Identify which cell holds the provided text, then report its [x, y] central coordinate. 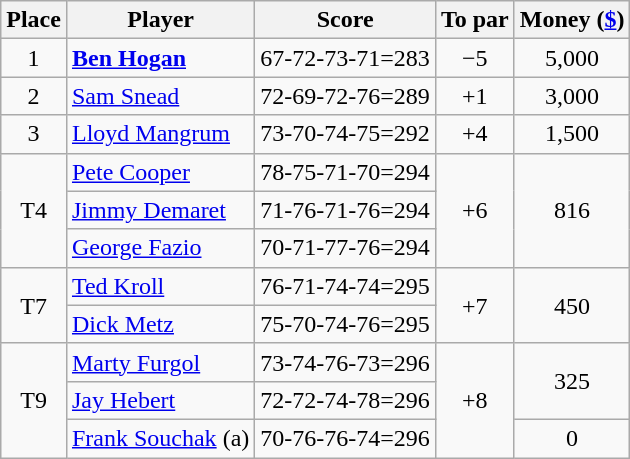
George Fazio [160, 248]
Jay Hebert [160, 400]
76-71-74-74=295 [346, 286]
Dick Metz [160, 324]
70-76-76-74=296 [346, 438]
Lloyd Mangrum [160, 134]
Marty Furgol [160, 362]
+6 [474, 210]
78-75-71-70=294 [346, 172]
Player [160, 20]
2 [34, 96]
Ted Kroll [160, 286]
0 [572, 438]
73-70-74-75=292 [346, 134]
5,000 [572, 58]
T9 [34, 400]
+4 [474, 134]
72-69-72-76=289 [346, 96]
Ben Hogan [160, 58]
67-72-73-71=283 [346, 58]
Score [346, 20]
73-74-76-73=296 [346, 362]
325 [572, 381]
Place [34, 20]
T4 [34, 210]
Frank Souchak (a) [160, 438]
Money ($) [572, 20]
75-70-74-76=295 [346, 324]
72-72-74-78=296 [346, 400]
T7 [34, 305]
+7 [474, 305]
−5 [474, 58]
Pete Cooper [160, 172]
+8 [474, 400]
3,000 [572, 96]
Sam Snead [160, 96]
450 [572, 305]
1 [34, 58]
816 [572, 210]
+1 [474, 96]
Jimmy Demaret [160, 210]
3 [34, 134]
To par [474, 20]
71-76-71-76=294 [346, 210]
70-71-77-76=294 [346, 248]
1,500 [572, 134]
